Pinpoint the cell where the given text exists, returning its (x, y) midpoint coordinate. 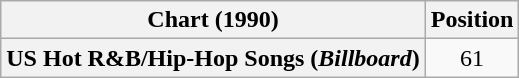
Position (472, 20)
61 (472, 58)
US Hot R&B/Hip-Hop Songs (Billboard) (213, 58)
Chart (1990) (213, 20)
